Extract the (X, Y) coordinate from the center of the cell holding the provided text.  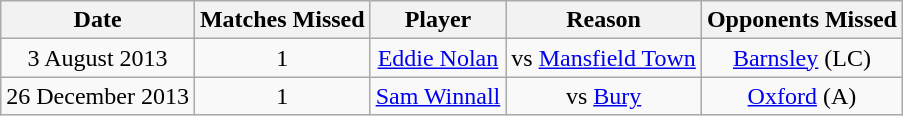
Reason (604, 20)
Opponents Missed (802, 20)
Barnsley (LC) (802, 58)
Oxford (A) (802, 96)
vs Mansfield Town (604, 58)
vs Bury (604, 96)
Sam Winnall (438, 96)
3 August 2013 (98, 58)
Player (438, 20)
Matches Missed (282, 20)
Eddie Nolan (438, 58)
26 December 2013 (98, 96)
Date (98, 20)
